For the text-containing cell, return its midpoint in [x, y] coordinate format. 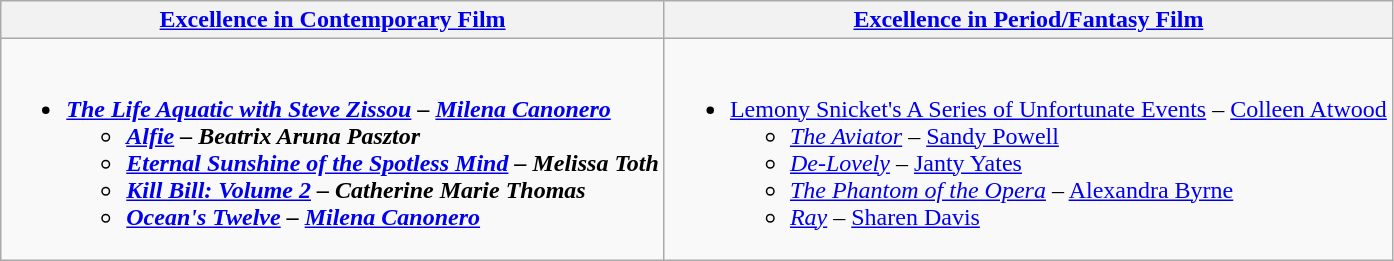
Excellence in Period/Fantasy Film [1028, 20]
Excellence in Contemporary Film [333, 20]
